Determine the [X, Y] coordinate at the center of the cell enclosing the given text.  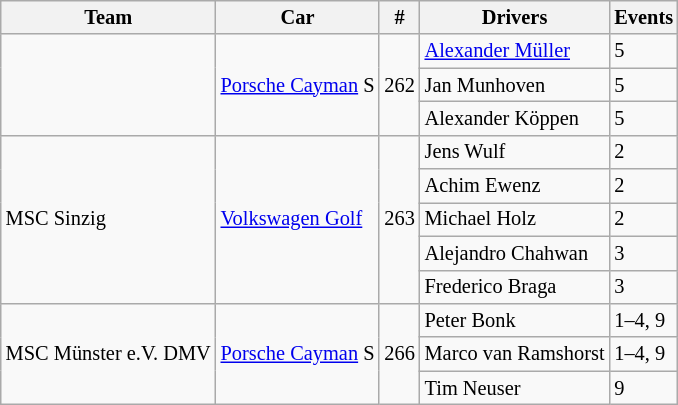
Drivers [515, 17]
266 [399, 354]
Jan Munhoven [515, 85]
Michael Holz [515, 219]
262 [399, 84]
Tim Neuser [515, 388]
Peter Bonk [515, 320]
Events [644, 17]
# [399, 17]
Team [108, 17]
Achim Ewenz [515, 186]
Car [298, 17]
Volkswagen Golf [298, 219]
263 [399, 219]
Alexander Köppen [515, 118]
9 [644, 388]
MSC Sinzig [108, 219]
Alexander Müller [515, 51]
Jens Wulf [515, 152]
Frederico Braga [515, 287]
MSC Münster e.V. DMV [108, 354]
Alejandro Chahwan [515, 253]
Marco van Ramshorst [515, 354]
